Output the (x, y) coordinate of the center of the cell containing the given text.  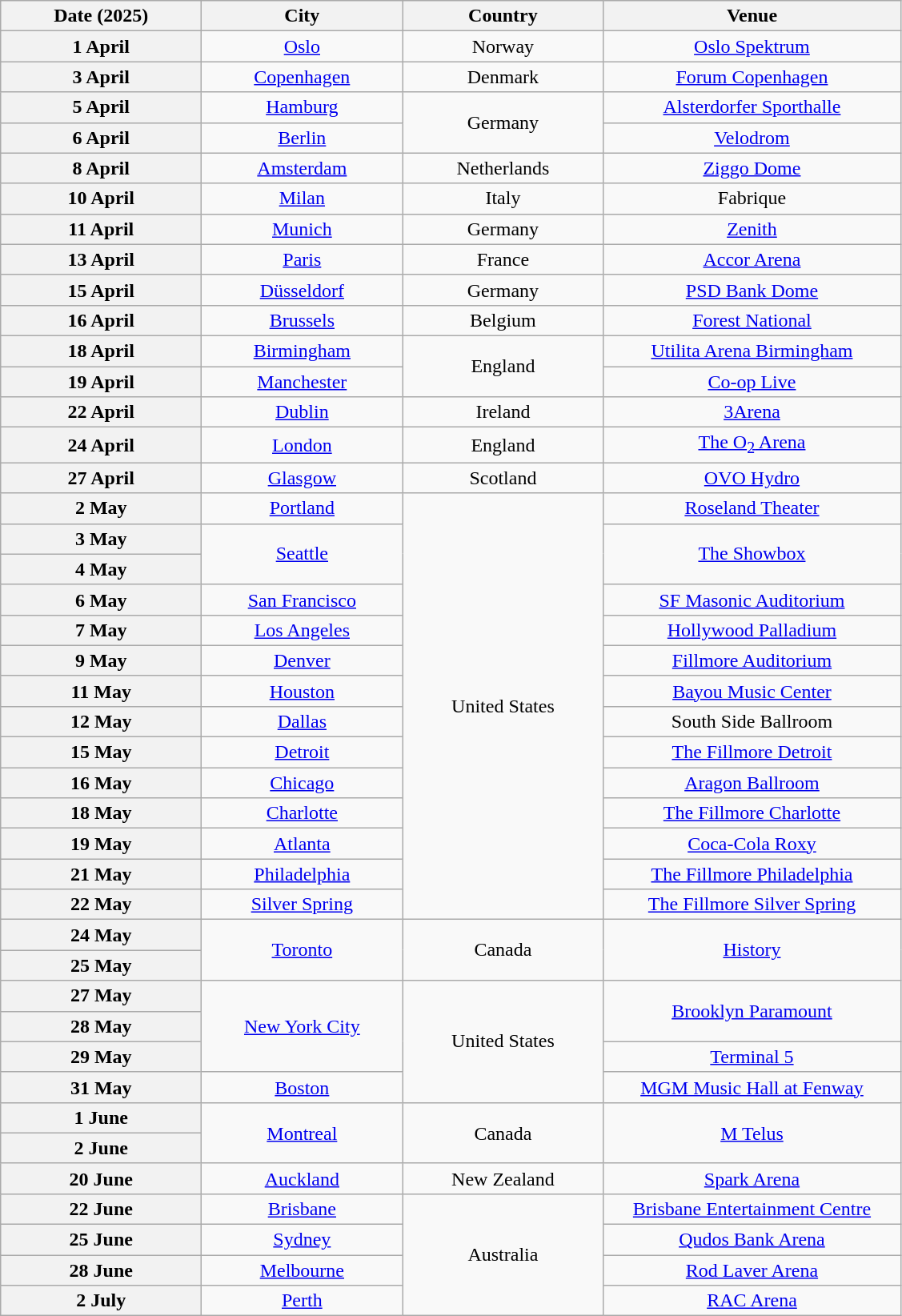
OVO Hydro (752, 478)
Ziggo Dome (752, 168)
28 June (101, 1270)
Charlotte (303, 813)
Toronto (303, 950)
Utilita Arena Birmingham (752, 351)
Brussels (303, 320)
Fabrique (752, 199)
Seattle (303, 554)
Portland (303, 508)
Sydney (303, 1240)
28 May (101, 1026)
France (503, 259)
2 July (101, 1301)
Denmark (503, 77)
Australia (503, 1254)
Boston (303, 1087)
19 April (101, 382)
Berlin (303, 138)
Oslo Spektrum (752, 46)
18 May (101, 813)
1 April (101, 46)
Perth (303, 1301)
PSD Bank Dome (752, 290)
Rod Laver Arena (752, 1270)
Montreal (303, 1133)
Date (2025) (101, 16)
The Fillmore Charlotte (752, 813)
25 June (101, 1240)
Hollywood Palladium (752, 630)
3Arena (752, 412)
27 April (101, 478)
Amsterdam (303, 168)
South Side Ballroom (752, 721)
Forest National (752, 320)
19 May (101, 844)
M Telus (752, 1133)
Qudos Bank Arena (752, 1240)
1 June (101, 1117)
New York City (303, 1026)
The Fillmore Detroit (752, 752)
Glasgow (303, 478)
Forum Copenhagen (752, 77)
16 May (101, 783)
24 April (101, 445)
2 June (101, 1148)
RAC Arena (752, 1301)
Belgium (503, 320)
11 April (101, 229)
Atlanta (303, 844)
2 May (101, 508)
Houston (303, 691)
History (752, 950)
8 April (101, 168)
Co-op Live (752, 382)
Oslo (303, 46)
22 April (101, 412)
Country (503, 16)
Hamburg (303, 107)
Fillmore Auditorium (752, 660)
Silver Spring (303, 905)
7 May (101, 630)
Birmingham (303, 351)
New Zealand (503, 1178)
9 May (101, 660)
Roseland Theater (752, 508)
City (303, 16)
Paris (303, 259)
Italy (503, 199)
Brooklyn Paramount (752, 1011)
Bayou Music Center (752, 691)
27 May (101, 996)
5 April (101, 107)
Brisbane (303, 1209)
The Showbox (752, 554)
The Fillmore Philadelphia (752, 874)
4 May (101, 569)
SF Masonic Auditorium (752, 600)
Munich (303, 229)
Ireland (503, 412)
Terminal 5 (752, 1057)
Netherlands (503, 168)
Alsterdorfer Sporthalle (752, 107)
Philadelphia (303, 874)
13 April (101, 259)
Manchester (303, 382)
Scotland (503, 478)
Zenith (752, 229)
Accor Arena (752, 259)
10 April (101, 199)
Norway (503, 46)
6 April (101, 138)
The Fillmore Silver Spring (752, 905)
Detroit (303, 752)
29 May (101, 1057)
6 May (101, 600)
Dallas (303, 721)
12 May (101, 721)
11 May (101, 691)
31 May (101, 1087)
18 April (101, 351)
Dublin (303, 412)
Chicago (303, 783)
Denver (303, 660)
Düsseldorf (303, 290)
15 May (101, 752)
London (303, 445)
22 June (101, 1209)
Los Angeles (303, 630)
Brisbane Entertainment Centre (752, 1209)
San Francisco (303, 600)
20 June (101, 1178)
Auckland (303, 1178)
15 April (101, 290)
The O2 Arena (752, 445)
21 May (101, 874)
22 May (101, 905)
Venue (752, 16)
MGM Music Hall at Fenway (752, 1087)
25 May (101, 965)
Aragon Ballroom (752, 783)
Milan (303, 199)
16 April (101, 320)
3 April (101, 77)
Copenhagen (303, 77)
Coca-Cola Roxy (752, 844)
Spark Arena (752, 1178)
24 May (101, 935)
Melbourne (303, 1270)
3 May (101, 539)
Velodrom (752, 138)
